Output the (x, y) coordinate of the center of the cell containing the given text.  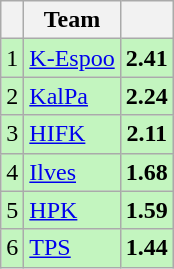
6 (12, 248)
TPS (72, 248)
Team (72, 20)
2.24 (146, 96)
2 (12, 96)
HPK (72, 210)
1 (12, 58)
KalPa (72, 96)
2.41 (146, 58)
5 (12, 210)
1.44 (146, 248)
HIFK (72, 134)
1.68 (146, 172)
4 (12, 172)
1.59 (146, 210)
Ilves (72, 172)
3 (12, 134)
2.11 (146, 134)
K-Espoo (72, 58)
